Return [x, y] of the center of cell containing provided text 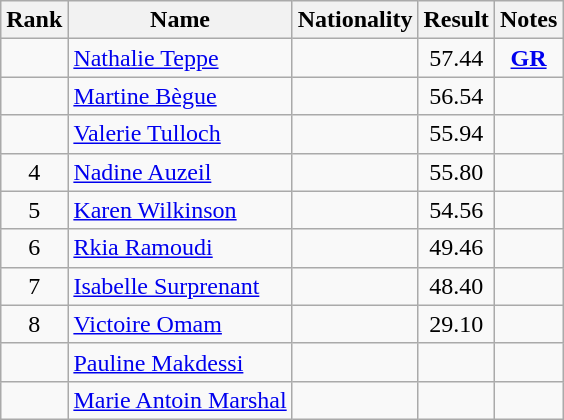
56.54 [456, 96]
54.56 [456, 210]
GR [528, 58]
55.80 [456, 172]
48.40 [456, 286]
Martine Bègue [180, 96]
57.44 [456, 58]
Isabelle Surprenant [180, 286]
Nathalie Teppe [180, 58]
6 [34, 248]
5 [34, 210]
29.10 [456, 324]
Pauline Makdessi [180, 362]
55.94 [456, 134]
4 [34, 172]
Notes [528, 20]
Victoire Omam [180, 324]
7 [34, 286]
Nationality [355, 20]
Marie Antoin Marshal [180, 400]
Valerie Tulloch [180, 134]
Karen Wilkinson [180, 210]
Result [456, 20]
Name [180, 20]
Rkia Ramoudi [180, 248]
8 [34, 324]
Rank [34, 20]
Nadine Auzeil [180, 172]
49.46 [456, 248]
